For the text-containing cell, return its midpoint in [x, y] coordinate format. 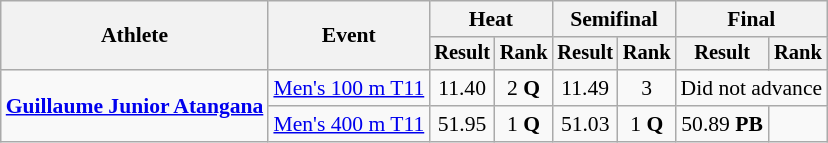
3 [647, 88]
Event [348, 36]
Guillaume Junior Atangana [135, 106]
Final [752, 19]
50.89 PB [722, 124]
Heat [490, 19]
Men's 100 m T11 [348, 88]
Semifinal [614, 19]
11.40 [462, 88]
51.03 [585, 124]
51.95 [462, 124]
Did not advance [752, 88]
Men's 400 m T11 [348, 124]
Athlete [135, 36]
2 Q [524, 88]
11.49 [585, 88]
